Provide the [X, Y] coordinate of the cell's center where the given text is located.  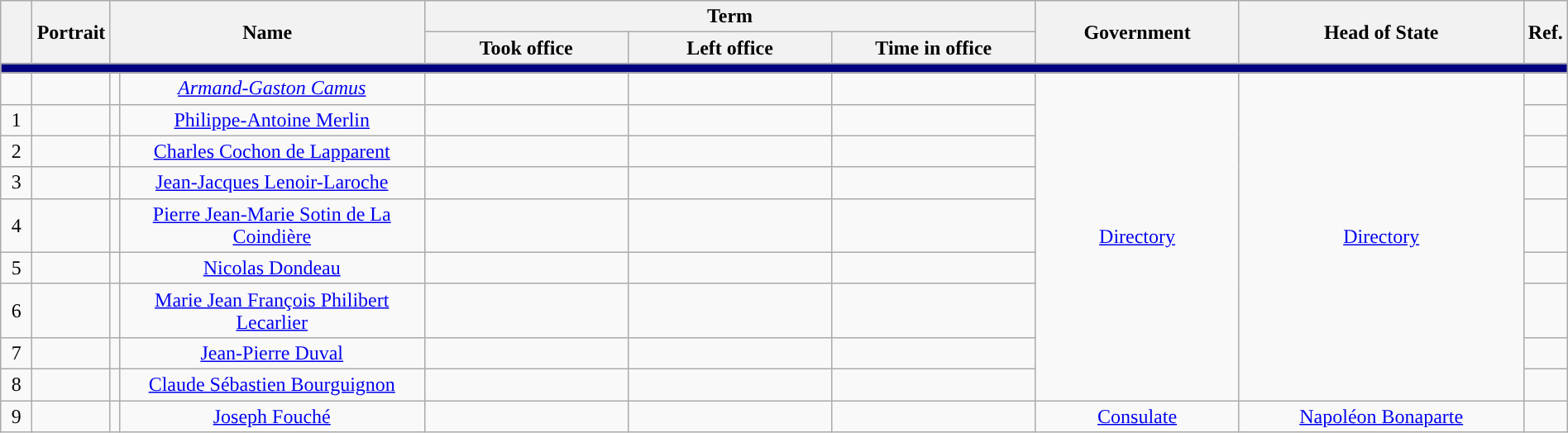
Pierre Jean-Marie Sotin de La Coindière [271, 225]
Term [729, 17]
Government [1137, 32]
Philippe-Antoine Merlin [271, 120]
Marie Jean François Philibert Lecarlier [271, 311]
Time in office [934, 48]
Jean-Pierre Duval [271, 353]
Consulate [1137, 416]
7 [17, 353]
5 [17, 268]
Left office [729, 48]
Armand-Gaston Camus [271, 88]
Charles Cochon de Lapparent [271, 151]
1 [17, 120]
2 [17, 151]
Name [267, 32]
6 [17, 311]
Jean-Jacques Lenoir-Laroche [271, 183]
Portrait [71, 32]
3 [17, 183]
8 [17, 384]
9 [17, 416]
Napoléon Bonaparte [1381, 416]
Joseph Fouché [271, 416]
Claude Sébastien Bourguignon [271, 384]
Ref. [1545, 32]
Nicolas Dondeau [271, 268]
Took office [526, 48]
Head of State [1381, 32]
4 [17, 225]
